Output the (X, Y) coordinate of the center of the cell containing the given text.  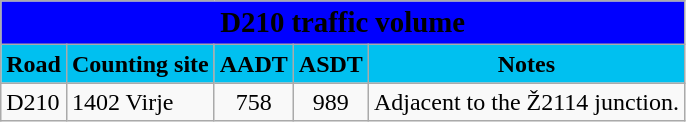
D210 traffic volume (343, 23)
ASDT (330, 64)
Counting site (140, 64)
Road (34, 64)
Adjacent to the Ž2114 junction. (526, 102)
989 (330, 102)
AADT (254, 64)
758 (254, 102)
D210 (34, 102)
Notes (526, 64)
1402 Virje (140, 102)
